Extract the [X, Y] coordinate from the center of the cell holding the provided text.  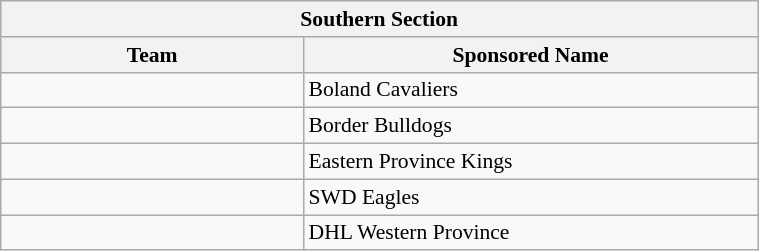
SWD Eagles [530, 197]
Eastern Province Kings [530, 162]
Border Bulldogs [530, 126]
DHL Western Province [530, 233]
Team [152, 55]
Southern Section [380, 19]
Sponsored Name [530, 55]
Boland Cavaliers [530, 90]
